Pinpoint the cell where the given text exists, returning its [X, Y] midpoint coordinate. 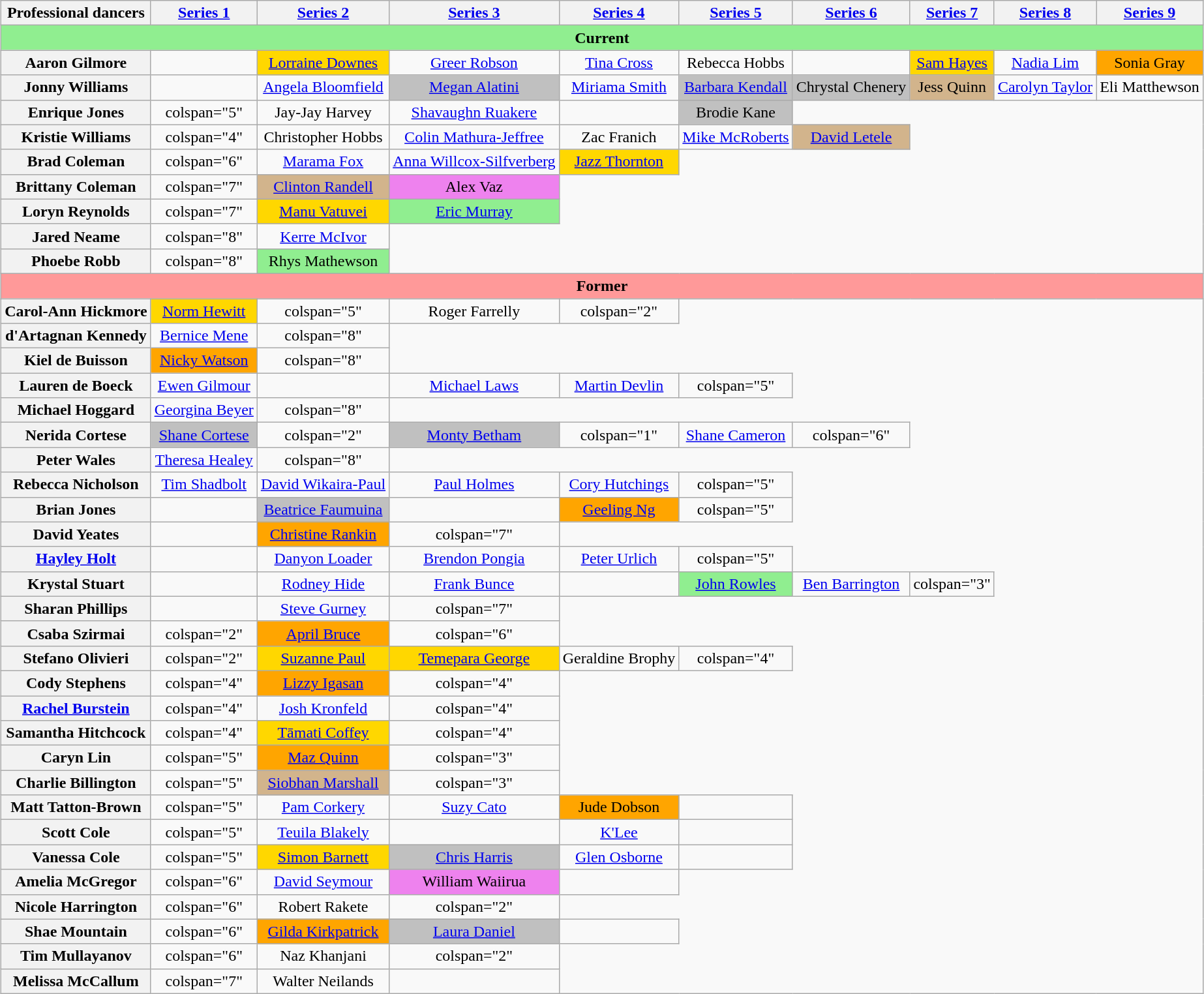
Gilda Kirkpatrick [323, 931]
Former [603, 286]
Simon Barnett [323, 857]
Temepara George [474, 658]
Brendon Pongia [474, 559]
Chris Harris [474, 857]
Tina Cross [619, 63]
Paul Holmes [474, 485]
Jazz Thornton [619, 162]
colspan="1" [619, 435]
Hayley Holt [76, 559]
Danyon Loader [323, 559]
Tim Mullayanov [76, 956]
Brittany Coleman [76, 187]
Josh Kronfeld [323, 708]
Stefano Olivieri [76, 658]
Chrystal Chenery [851, 87]
Brian Jones [76, 509]
Beatrice Faumuina [323, 509]
Marama Fox [323, 162]
Teuila Blakely [323, 832]
Carol-Ann Hickmore [76, 311]
Laura Daniel [474, 931]
Colin Mathura-Jeffree [474, 137]
Jonny Williams [76, 87]
Samantha Hitchcock [76, 733]
Csaba Szirmai [76, 633]
Caryn Lin [76, 758]
Robert Rakete [323, 907]
David Seymour [323, 882]
Vanessa Cole [76, 857]
Nicole Harrington [76, 907]
Pam Corkery [323, 807]
K'Lee [619, 832]
Shane Cameron [736, 435]
Series 5 [736, 13]
Steve Gurney [323, 609]
Tāmati Coffey [323, 733]
Frank Bunce [474, 584]
Sonia Gray [1150, 63]
Monty Betham [474, 435]
Geraldine Brophy [619, 658]
Lizzy Igasan [323, 683]
Roger Farrelly [474, 311]
Anna Willcox-Silfverberg [474, 162]
Jay-Jay Harvey [323, 112]
Series 4 [619, 13]
Naz Khanjani [323, 956]
Krystal Stuart [76, 584]
April Bruce [323, 633]
Miriama Smith [619, 87]
Alex Vaz [474, 187]
Suzanne Paul [323, 658]
Nerida Cortese [76, 435]
Shane Cortese [203, 435]
Clinton Randell [323, 187]
Rebecca Nicholson [76, 485]
Cory Hutchings [619, 485]
David Wikaira-Paul [323, 485]
Brodie Kane [736, 112]
Aaron Gilmore [76, 63]
Kiel de Buisson [76, 361]
Michael Laws [474, 385]
Tim Shadbolt [203, 485]
Professional dancers [76, 13]
Peter Wales [76, 460]
Zac Franich [619, 137]
Shavaughn Ruakere [474, 112]
Series 1 [203, 13]
Norm Hewitt [203, 311]
Peter Urlich [619, 559]
Sharan Phillips [76, 609]
Eric Murray [474, 211]
Lauren de Boeck [76, 385]
Glen Osborne [619, 857]
Siobhan Marshall [323, 783]
Martin Devlin [619, 385]
Greer Robson [474, 63]
John Rowles [736, 584]
Ben Barrington [851, 584]
Series 3 [474, 13]
Bernice Mene [203, 336]
Christopher Hobbs [323, 137]
Charlie Billington [76, 783]
Melissa McCallum [76, 981]
Lorraine Downes [323, 63]
Walter Neilands [323, 981]
Series 8 [1045, 13]
Series 6 [851, 13]
Scott Cole [76, 832]
Sam Hayes [952, 63]
d'Artagnan Kennedy [76, 336]
Barbara Kendall [736, 87]
David Letele [851, 137]
Eli Matthewson [1150, 87]
Cody Stephens [76, 683]
Rhys Mathewson [323, 261]
Phoebe Robb [76, 261]
Rachel Burstein [76, 708]
Christine Rankin [323, 534]
William Waiirua [474, 882]
Series 9 [1150, 13]
Georgina Beyer [203, 410]
Michael Hoggard [76, 410]
Nicky Watson [203, 361]
Rebecca Hobbs [736, 63]
Amelia McGregor [76, 882]
Current [603, 38]
Nadia Lim [1045, 63]
Mike McRoberts [736, 137]
Series 7 [952, 13]
Carolyn Taylor [1045, 87]
David Yeates [76, 534]
Geeling Ng [619, 509]
Manu Vatuvei [323, 211]
Jess Quinn [952, 87]
Enrique Jones [76, 112]
Matt Tatton-Brown [76, 807]
Jude Dobson [619, 807]
Rodney Hide [323, 584]
Jared Neame [76, 236]
Angela Bloomfield [323, 87]
Shae Mountain [76, 931]
Kerre McIvor [323, 236]
Suzy Cato [474, 807]
Maz Quinn [323, 758]
Ewen Gilmour [203, 385]
Megan Alatini [474, 87]
Series 2 [323, 13]
Kristie Williams [76, 137]
Theresa Healey [203, 460]
Loryn Reynolds [76, 211]
Brad Coleman [76, 162]
